Return [X, Y] of the center of cell containing provided text 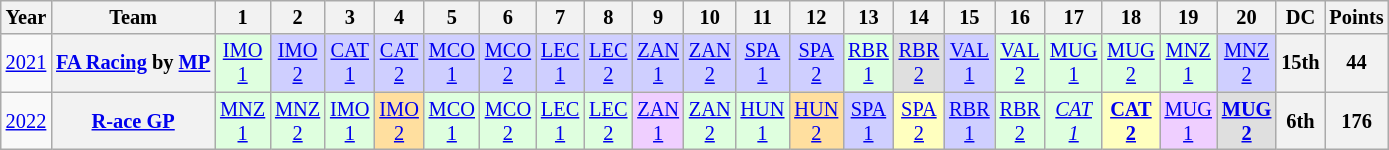
9 [658, 17]
13 [868, 17]
17 [1074, 17]
3 [350, 17]
18 [1130, 17]
2022 [26, 121]
DC [1300, 17]
R-ace GP [133, 121]
4 [398, 17]
15 [969, 17]
44 [1356, 63]
5 [452, 17]
20 [1247, 17]
7 [560, 17]
2021 [26, 63]
10 [710, 17]
6 [508, 17]
1 [242, 17]
Team [133, 17]
FA Racing by MP [133, 63]
8 [608, 17]
12 [816, 17]
VAL2 [1020, 63]
16 [1020, 17]
11 [763, 17]
Year [26, 17]
HUN2 [816, 121]
2 [298, 17]
HUN1 [763, 121]
15th [1300, 63]
176 [1356, 121]
14 [919, 17]
VAL1 [969, 63]
Points [1356, 17]
19 [1188, 17]
6th [1300, 121]
